Return [X, Y] of the center of cell containing provided text 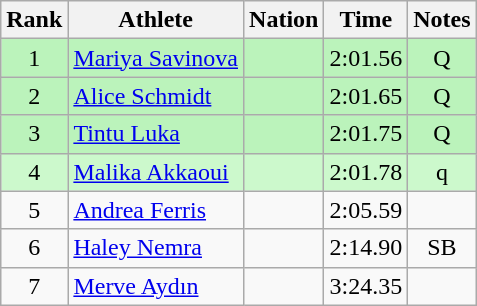
Merve Aydın [156, 286]
2:01.56 [366, 58]
3 [34, 134]
6 [34, 248]
Tintu Luka [156, 134]
2:01.65 [366, 96]
3:24.35 [366, 286]
2:01.75 [366, 134]
7 [34, 286]
5 [34, 210]
SB [442, 248]
2:01.78 [366, 172]
Alice Schmidt [156, 96]
Mariya Savinova [156, 58]
Time [366, 20]
Nation [284, 20]
q [442, 172]
2:05.59 [366, 210]
2 [34, 96]
Rank [34, 20]
Notes [442, 20]
4 [34, 172]
2:14.90 [366, 248]
Andrea Ferris [156, 210]
1 [34, 58]
Athlete [156, 20]
Malika Akkaoui [156, 172]
Haley Nemra [156, 248]
